Locate the cell with the specified text and output its (x, y) center coordinate. 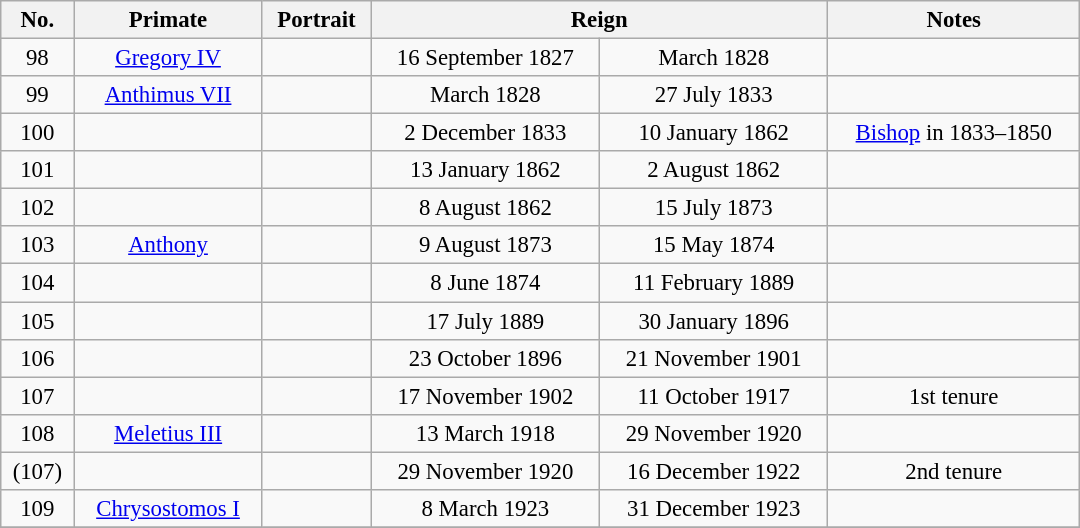
(107) (38, 471)
105 (38, 321)
107 (38, 396)
31 December 1923 (714, 509)
98 (38, 58)
1st tenure (953, 396)
99 (38, 95)
23 October 1896 (486, 358)
2 August 1862 (714, 170)
No. (38, 20)
10 January 1862 (714, 133)
11 February 1889 (714, 283)
8 March 1923 (486, 509)
17 July 1889 (486, 321)
Gregory IV (168, 58)
15 July 1873 (714, 208)
Notes (953, 20)
104 (38, 283)
102 (38, 208)
16 September 1827 (486, 58)
Reign (600, 20)
13 January 1862 (486, 170)
9 August 1873 (486, 245)
8 August 1862 (486, 208)
15 May 1874 (714, 245)
Meletius III (168, 433)
Bishop in 1833–1850 (953, 133)
109 (38, 509)
103 (38, 245)
8 June 1874 (486, 283)
106 (38, 358)
16 December 1922 (714, 471)
21 November 1901 (714, 358)
Primate (168, 20)
Portrait (316, 20)
101 (38, 170)
17 November 1902 (486, 396)
13 March 1918 (486, 433)
Anthimus VII (168, 95)
11 October 1917 (714, 396)
27 July 1833 (714, 95)
Chrysostomos I (168, 509)
108 (38, 433)
Anthony (168, 245)
2nd tenure (953, 471)
2 December 1833 (486, 133)
30 January 1896 (714, 321)
100 (38, 133)
